Return the (X, Y) coordinate for the center point of the cell that contains the specified text.  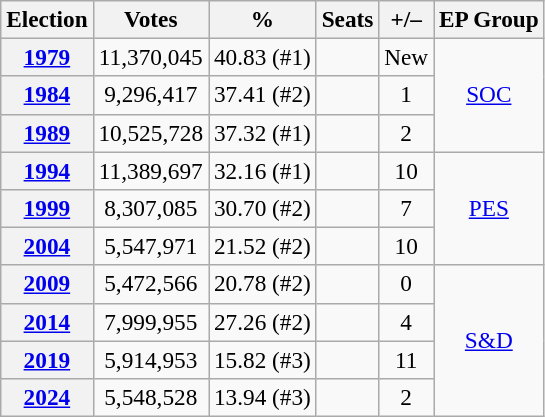
Seats (348, 19)
1979 (47, 57)
27.26 (#2) (263, 322)
PES (490, 208)
13.94 (#3) (263, 397)
2014 (47, 322)
1 (406, 95)
0 (406, 284)
1999 (47, 208)
1989 (47, 133)
21.52 (#2) (263, 246)
4 (406, 322)
9,296,417 (151, 95)
2019 (47, 359)
EP Group (490, 19)
7 (406, 208)
32.16 (#1) (263, 170)
% (263, 19)
5,472,566 (151, 284)
5,548,528 (151, 397)
15.82 (#3) (263, 359)
20.78 (#2) (263, 284)
+/– (406, 19)
1994 (47, 170)
37.41 (#2) (263, 95)
11,370,045 (151, 57)
2004 (47, 246)
7,999,955 (151, 322)
New (406, 57)
10,525,728 (151, 133)
Election (47, 19)
8,307,085 (151, 208)
2024 (47, 397)
SOC (490, 94)
1984 (47, 95)
2009 (47, 284)
30.70 (#2) (263, 208)
Votes (151, 19)
37.32 (#1) (263, 133)
11,389,697 (151, 170)
S&D (490, 340)
40.83 (#1) (263, 57)
11 (406, 359)
5,547,971 (151, 246)
5,914,953 (151, 359)
